Detect which cell encompasses the target text, then output its (X, Y) center coordinate. 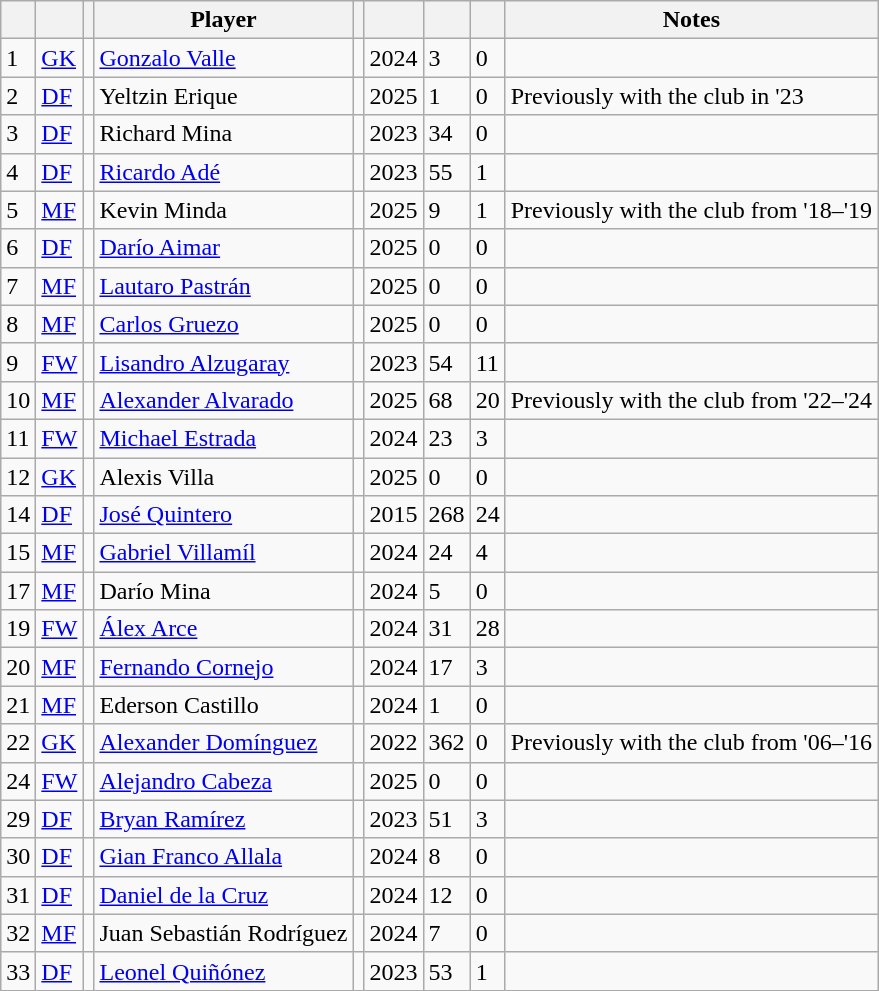
2022 (394, 743)
Juan Sebastián Rodríguez (224, 933)
28 (488, 629)
22 (18, 743)
Alexander Domínguez (224, 743)
Álex Arce (224, 629)
Bryan Ramírez (224, 819)
10 (18, 400)
Kevin Minda (224, 210)
21 (18, 705)
2 (18, 96)
Notes (691, 20)
Alexander Alvarado (224, 400)
33 (18, 971)
Player (224, 20)
6 (18, 248)
Gian Franco Allala (224, 857)
Darío Mina (224, 591)
Daniel de la Cruz (224, 895)
Alejandro Cabeza (224, 781)
51 (446, 819)
Previously with the club from '06–'16 (691, 743)
32 (18, 933)
268 (446, 515)
53 (446, 971)
Gabriel Villamíl (224, 553)
2015 (394, 515)
14 (18, 515)
362 (446, 743)
Darío Aimar (224, 248)
30 (18, 857)
Yeltzin Erique (224, 96)
Richard Mina (224, 134)
Lisandro Alzugaray (224, 362)
34 (446, 134)
54 (446, 362)
Ricardo Adé (224, 172)
Fernando Cornejo (224, 667)
Alexis Villa (224, 477)
Previously with the club from '22–'24 (691, 400)
68 (446, 400)
Michael Estrada (224, 438)
Previously with the club from '18–'19 (691, 210)
Carlos Gruezo (224, 324)
19 (18, 629)
55 (446, 172)
Lautaro Pastrán (224, 286)
15 (18, 553)
29 (18, 819)
Previously with the club in '23 (691, 96)
Gonzalo Valle (224, 58)
Leonel Quiñónez (224, 971)
Ederson Castillo (224, 705)
23 (446, 438)
José Quintero (224, 515)
